Identify which cell holds the provided text, then report its (x, y) central coordinate. 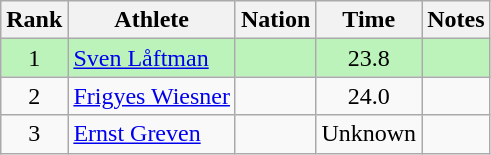
Athlete (152, 20)
Notes (456, 20)
Frigyes Wiesner (152, 96)
1 (34, 58)
Time (369, 20)
Sven Låftman (152, 58)
3 (34, 134)
24.0 (369, 96)
Ernst Greven (152, 134)
Rank (34, 20)
23.8 (369, 58)
Unknown (369, 134)
Nation (275, 20)
2 (34, 96)
